Return the (x, y) coordinate for the center point of the cell that contains the specified text.  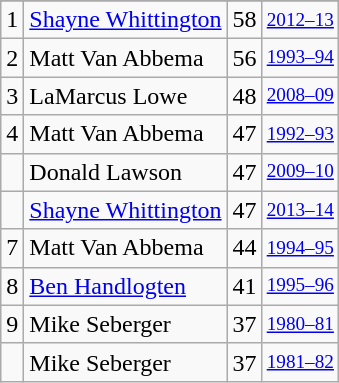
Donald Lawson (126, 172)
1992–93 (300, 134)
1994–95 (300, 248)
1981–82 (300, 362)
1 (12, 20)
44 (244, 248)
1995–96 (300, 286)
LaMarcus Lowe (126, 96)
2 (12, 58)
2012–13 (300, 20)
2013–14 (300, 210)
3 (12, 96)
Ben Handlogten (126, 286)
48 (244, 96)
58 (244, 20)
56 (244, 58)
2009–10 (300, 172)
41 (244, 286)
1980–81 (300, 324)
4 (12, 134)
9 (12, 324)
1993–94 (300, 58)
2008–09 (300, 96)
7 (12, 248)
8 (12, 286)
